Extract the (X, Y) coordinate from the center of the cell holding the provided text.  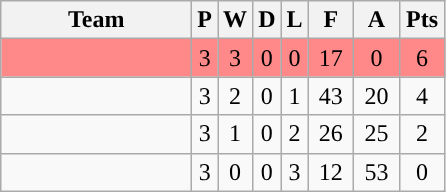
D (267, 20)
4 (422, 96)
L (294, 20)
53 (377, 172)
25 (377, 134)
F (331, 20)
Pts (422, 20)
26 (331, 134)
W (236, 20)
12 (331, 172)
P (205, 20)
A (377, 20)
17 (331, 58)
6 (422, 58)
20 (377, 96)
43 (331, 96)
Team (96, 20)
